Detect which cell encompasses the target text, then output its [x, y] center coordinate. 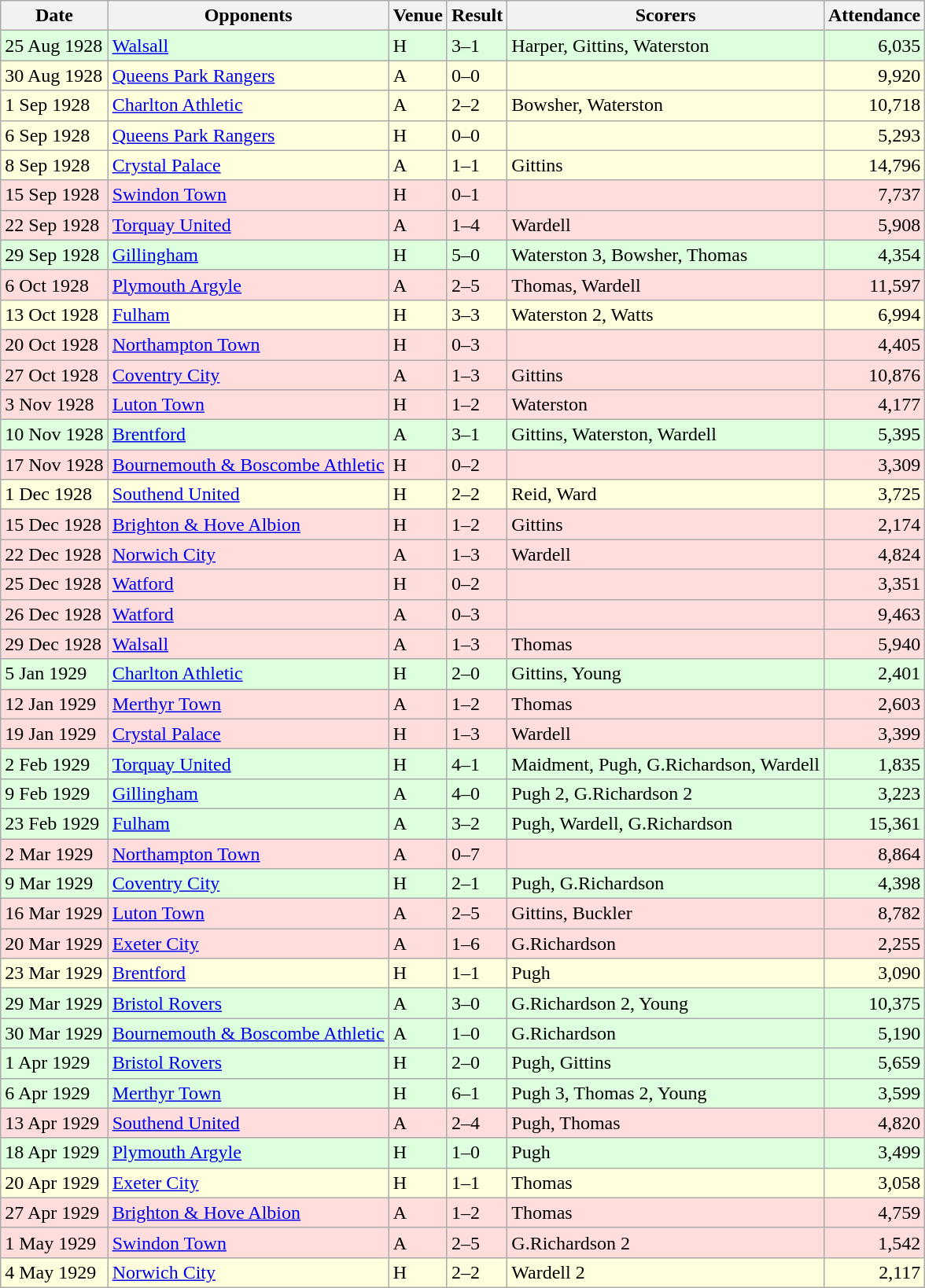
1 Sep 1928 [54, 105]
9,920 [874, 75]
5,293 [874, 135]
20 Oct 1928 [54, 344]
5,395 [874, 435]
Pugh, Thomas [665, 1123]
15 Sep 1928 [54, 195]
12 Jan 1929 [54, 704]
3,499 [874, 1153]
29 Sep 1928 [54, 255]
6–1 [477, 1093]
22 Dec 1928 [54, 554]
Thomas, Wardell [665, 285]
20 Mar 1929 [54, 944]
Gittins, Young [665, 674]
19 Jan 1929 [54, 734]
5–0 [477, 255]
4–1 [477, 764]
8,864 [874, 853]
3,351 [874, 584]
11,597 [874, 285]
7,737 [874, 195]
2–4 [477, 1123]
1 Apr 1929 [54, 1063]
Pugh, Wardell, G.Richardson [665, 823]
8 Sep 1928 [54, 165]
6,994 [874, 315]
30 Mar 1929 [54, 1033]
G.Richardson 2, Young [665, 1003]
6,035 [874, 46]
13 Oct 1928 [54, 315]
4,820 [874, 1123]
2,603 [874, 704]
2,255 [874, 944]
8,782 [874, 914]
1–4 [477, 225]
27 Apr 1929 [54, 1213]
2–1 [477, 884]
29 Mar 1929 [54, 1003]
3–2 [477, 823]
22 Sep 1928 [54, 225]
6 Sep 1928 [54, 135]
3,309 [874, 465]
4,759 [874, 1213]
23 Feb 1929 [54, 823]
5,659 [874, 1063]
1,542 [874, 1242]
0–7 [477, 853]
1 May 1929 [54, 1242]
25 Dec 1928 [54, 584]
Waterston 3, Bowsher, Thomas [665, 255]
23 Mar 1929 [54, 973]
Result [477, 16]
5 Jan 1929 [54, 674]
20 Apr 1929 [54, 1183]
3,090 [874, 973]
0–1 [477, 195]
16 Mar 1929 [54, 914]
9,463 [874, 614]
5,190 [874, 1033]
2,401 [874, 674]
3 Nov 1928 [54, 405]
1,835 [874, 764]
10,876 [874, 375]
Pugh, Gittins [665, 1063]
10,718 [874, 105]
26 Dec 1928 [54, 614]
15,361 [874, 823]
G.Richardson 2 [665, 1242]
10 Nov 1928 [54, 435]
29 Dec 1928 [54, 644]
Wardell 2 [665, 1272]
Harper, Gittins, Waterston [665, 46]
Reid, Ward [665, 495]
1–6 [477, 944]
4–0 [477, 793]
Venue [418, 16]
3,223 [874, 793]
1 Dec 1928 [54, 495]
5,940 [874, 644]
Waterston 2, Watts [665, 315]
27 Oct 1928 [54, 375]
Opponents [249, 16]
Maidment, Pugh, G.Richardson, Wardell [665, 764]
14,796 [874, 165]
2,117 [874, 1272]
18 Apr 1929 [54, 1153]
6 Apr 1929 [54, 1093]
17 Nov 1928 [54, 465]
3,399 [874, 734]
Date [54, 16]
3–3 [477, 315]
Waterston [665, 405]
2 Mar 1929 [54, 853]
2 Feb 1929 [54, 764]
Attendance [874, 16]
4,354 [874, 255]
4,824 [874, 554]
Scorers [665, 16]
25 Aug 1928 [54, 46]
9 Mar 1929 [54, 884]
3–0 [477, 1003]
Pugh 2, G.Richardson 2 [665, 793]
6 Oct 1928 [54, 285]
Bowsher, Waterston [665, 105]
4,398 [874, 884]
30 Aug 1928 [54, 75]
Gittins, Buckler [665, 914]
3,058 [874, 1183]
4,405 [874, 344]
5,908 [874, 225]
9 Feb 1929 [54, 793]
10,375 [874, 1003]
3,599 [874, 1093]
Pugh 3, Thomas 2, Young [665, 1093]
15 Dec 1928 [54, 524]
Pugh, G.Richardson [665, 884]
13 Apr 1929 [54, 1123]
3,725 [874, 495]
4 May 1929 [54, 1272]
Gittins, Waterston, Wardell [665, 435]
2,174 [874, 524]
4,177 [874, 405]
